Capture the cell that displays the provided text and extract its [x, y] central coordinate. 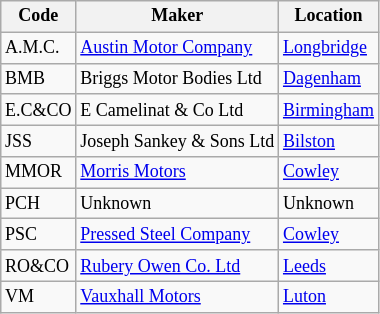
JSS [38, 140]
Briggs Motor Bodies Ltd [178, 78]
E Camelinat & Co Ltd [178, 110]
E.C&CO [38, 110]
Location [329, 16]
Longbridge [329, 48]
Rubery Owen Co. Ltd [178, 266]
Luton [329, 296]
PSC [38, 234]
Joseph Sankey & Sons Ltd [178, 140]
RO&CO [38, 266]
BMB [38, 78]
Bilston [329, 140]
Pressed Steel Company [178, 234]
Leeds [329, 266]
VM [38, 296]
MMOR [38, 172]
Dagenham [329, 78]
Maker [178, 16]
PCH [38, 204]
Morris Motors [178, 172]
Birmingham [329, 110]
Code [38, 16]
Austin Motor Company [178, 48]
A.M.C. [38, 48]
Vauxhall Motors [178, 296]
